Find where the given text appears and provide that cell's center as [X, Y] coordinate. 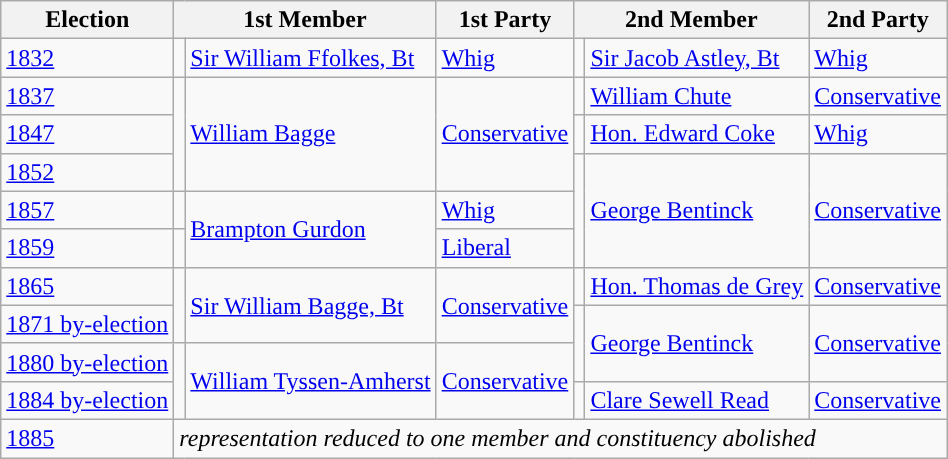
1865 [88, 286]
1832 [88, 58]
1st Party [505, 20]
Hon. Thomas de Grey [697, 286]
1st Member [305, 20]
Sir William Ffolkes, Bt [310, 58]
Clare Sewell Read [697, 400]
1871 by-election [88, 324]
1837 [88, 96]
Brampton Gurdon [310, 229]
representation reduced to one member and constituency abolished [560, 438]
Liberal [505, 248]
Election [88, 20]
1852 [88, 172]
Hon. Edward Coke [697, 134]
1885 [88, 438]
1859 [88, 248]
2nd Party [878, 20]
William Bagge [310, 134]
Sir William Bagge, Bt [310, 305]
1857 [88, 210]
2nd Member [692, 20]
1884 by-election [88, 400]
1880 by-election [88, 362]
William Chute [697, 96]
1847 [88, 134]
Sir Jacob Astley, Bt [697, 58]
William Tyssen-Amherst [310, 381]
